Locate the cell with the specified text and output its (X, Y) center coordinate. 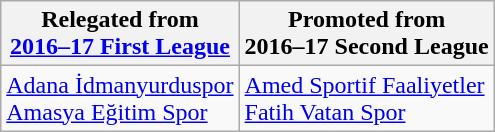
Amed Sportif FaaliyetlerFatih Vatan Spor (366, 98)
Relegated from2016–17 First League (120, 34)
Adana İdmanyurdusporAmasya Eğitim Spor (120, 98)
Promoted from2016–17 Second League (366, 34)
